Output the [x, y] coordinate of the center of the cell containing the given text.  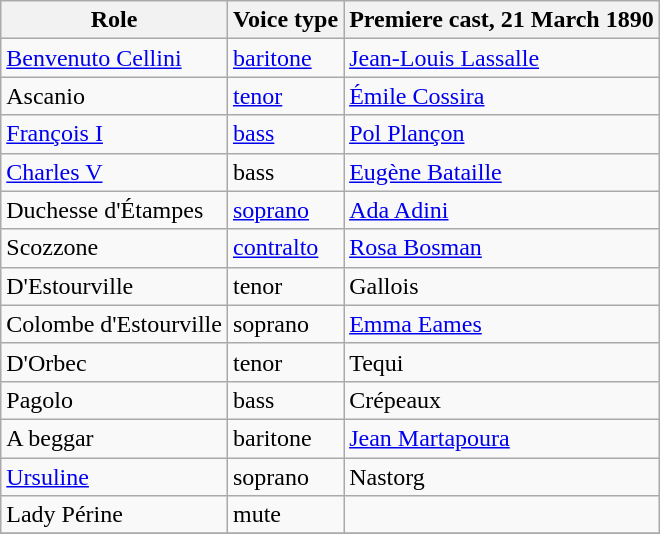
Ada Adini [502, 210]
Ursuline [114, 477]
Premiere cast, 21 March 1890 [502, 20]
Pagolo [114, 400]
Crépeaux [502, 400]
Rosa Bosman [502, 248]
D'Orbec [114, 362]
Pol Plançon [502, 134]
François I [114, 134]
Colombe d'Estourville [114, 324]
Scozzone [114, 248]
Gallois [502, 286]
A beggar [114, 438]
Duchesse d'Étampes [114, 210]
Jean Martapoura [502, 438]
D'Estourville [114, 286]
Jean-Louis Lassalle [502, 58]
Nastorg [502, 477]
Role [114, 20]
mute [285, 515]
Eugène Bataille [502, 172]
contralto [285, 248]
Lady Périne [114, 515]
Charles V [114, 172]
Ascanio [114, 96]
Émile Cossira [502, 96]
Voice type [285, 20]
Benvenuto Cellini [114, 58]
Emma Eames [502, 324]
Tequi [502, 362]
